Scan for the cell matching the given text and deliver its [X, Y] coordinate at center. 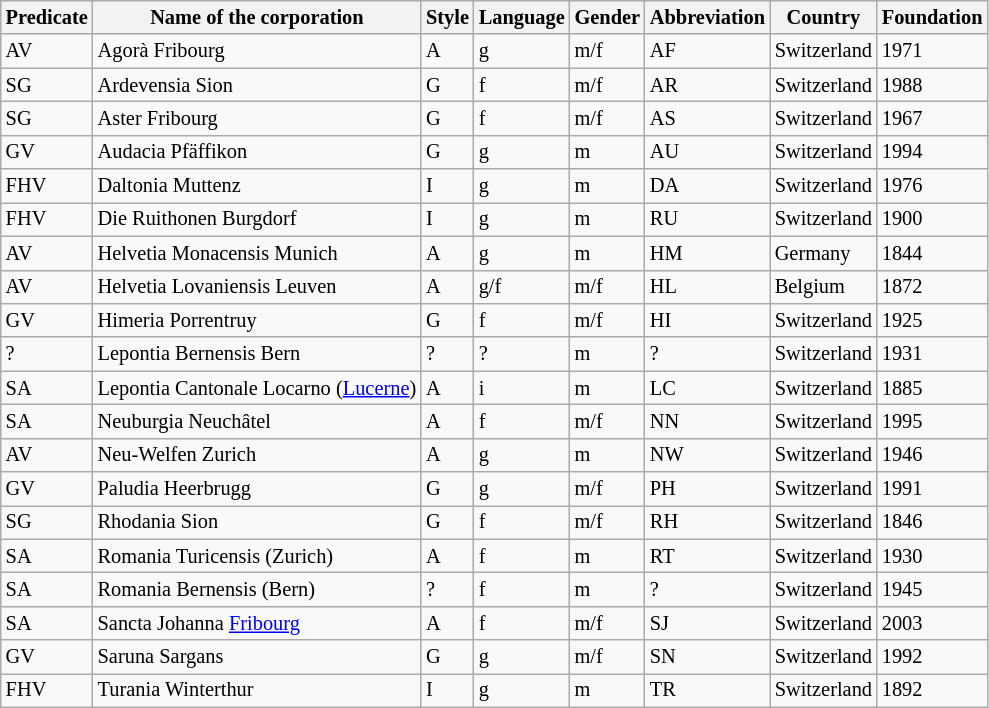
Rhodania Sion [257, 522]
1892 [932, 690]
1967 [932, 118]
1971 [932, 51]
Die Ruithonen Burgdorf [257, 219]
i [522, 388]
1976 [932, 186]
g/f [522, 287]
HM [708, 253]
Foundation [932, 17]
AU [708, 152]
Agorà Fribourg [257, 51]
AF [708, 51]
1925 [932, 320]
RT [708, 556]
Predicate [47, 17]
HI [708, 320]
Style [448, 17]
AR [708, 85]
Ardevensia Sion [257, 85]
Paludia Heerbrugg [257, 489]
1995 [932, 421]
Daltonia Muttenz [257, 186]
SJ [708, 623]
Turania Winterthur [257, 690]
HL [708, 287]
Abbreviation [708, 17]
RU [708, 219]
Saruna Sargans [257, 657]
Aster Fribourg [257, 118]
Himeria Porrentruy [257, 320]
LC [708, 388]
TR [708, 690]
Sancta Johanna Fribourg [257, 623]
Gender [608, 17]
Belgium [824, 287]
1885 [932, 388]
2003 [932, 623]
1931 [932, 354]
Romania Bernensis (Bern) [257, 589]
1844 [932, 253]
Language [522, 17]
1992 [932, 657]
Romania Turicensis (Zurich) [257, 556]
1930 [932, 556]
Lepontia Cantonale Locarno (Lucerne) [257, 388]
RH [708, 522]
1945 [932, 589]
Helvetia Lovaniensis Leuven [257, 287]
AS [708, 118]
Neu-Welfen Zurich [257, 455]
1991 [932, 489]
1988 [932, 85]
1946 [932, 455]
SN [708, 657]
1994 [932, 152]
1846 [932, 522]
1872 [932, 287]
Germany [824, 253]
Name of the corporation [257, 17]
DA [708, 186]
Audacia Pfäffikon [257, 152]
Neuburgia Neuchâtel [257, 421]
Helvetia Monacensis Munich [257, 253]
Country [824, 17]
PH [708, 489]
NW [708, 455]
1900 [932, 219]
Lepontia Bernensis Bern [257, 354]
NN [708, 421]
